Find where the given text appears and provide that cell's center as (x, y) coordinate. 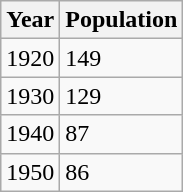
1940 (30, 134)
1930 (30, 96)
149 (122, 58)
129 (122, 96)
1950 (30, 172)
Year (30, 20)
Population (122, 20)
1920 (30, 58)
87 (122, 134)
86 (122, 172)
